Capture the cell that displays the provided text and extract its (x, y) central coordinate. 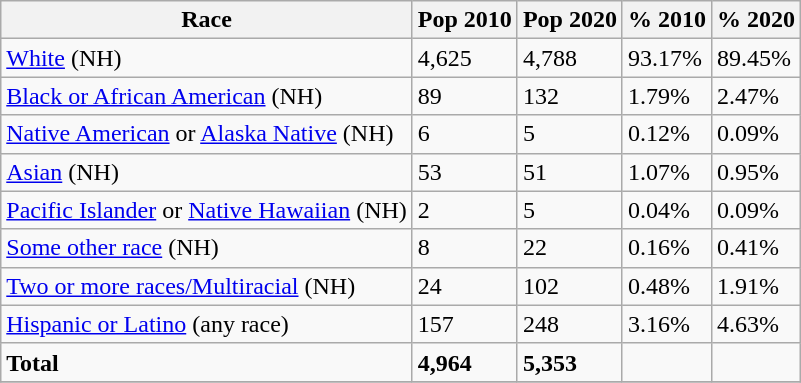
6 (464, 134)
Asian (NH) (207, 172)
1.07% (666, 172)
8 (464, 248)
93.17% (666, 58)
0.04% (666, 210)
Two or more races/Multiracial (NH) (207, 286)
24 (464, 286)
Hispanic or Latino (any race) (207, 324)
0.12% (666, 134)
4.63% (756, 324)
102 (570, 286)
% 2010 (666, 20)
2.47% (756, 96)
% 2020 (756, 20)
248 (570, 324)
0.95% (756, 172)
Pacific Islander or Native Hawaiian (NH) (207, 210)
Native American or Alaska Native (NH) (207, 134)
Black or African American (NH) (207, 96)
Pop 2020 (570, 20)
4,625 (464, 58)
53 (464, 172)
4,964 (464, 362)
89.45% (756, 58)
Race (207, 20)
Total (207, 362)
Pop 2010 (464, 20)
0.48% (666, 286)
132 (570, 96)
3.16% (666, 324)
Some other race (NH) (207, 248)
0.41% (756, 248)
89 (464, 96)
157 (464, 324)
0.16% (666, 248)
1.79% (666, 96)
22 (570, 248)
5,353 (570, 362)
White (NH) (207, 58)
51 (570, 172)
4,788 (570, 58)
1.91% (756, 286)
2 (464, 210)
